Extract the (X, Y) coordinate from the center of the cell holding the provided text.  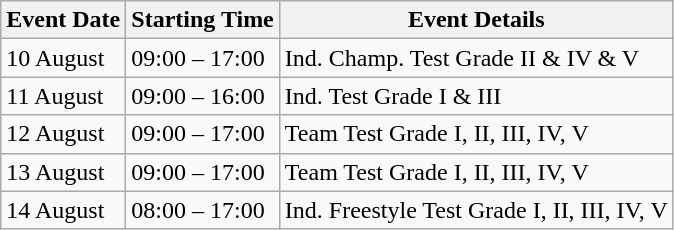
08:00 – 17:00 (203, 210)
14 August (64, 210)
Ind. Freestyle Test Grade I, II, III, IV, V (476, 210)
Ind. Champ. Test Grade II & IV & V (476, 58)
10 August (64, 58)
12 August (64, 134)
Starting Time (203, 20)
Ind. Test Grade I & III (476, 96)
09:00 – 16:00 (203, 96)
Event Details (476, 20)
13 August (64, 172)
Event Date (64, 20)
11 August (64, 96)
